Find where the given text appears and provide that cell's center as (X, Y) coordinate. 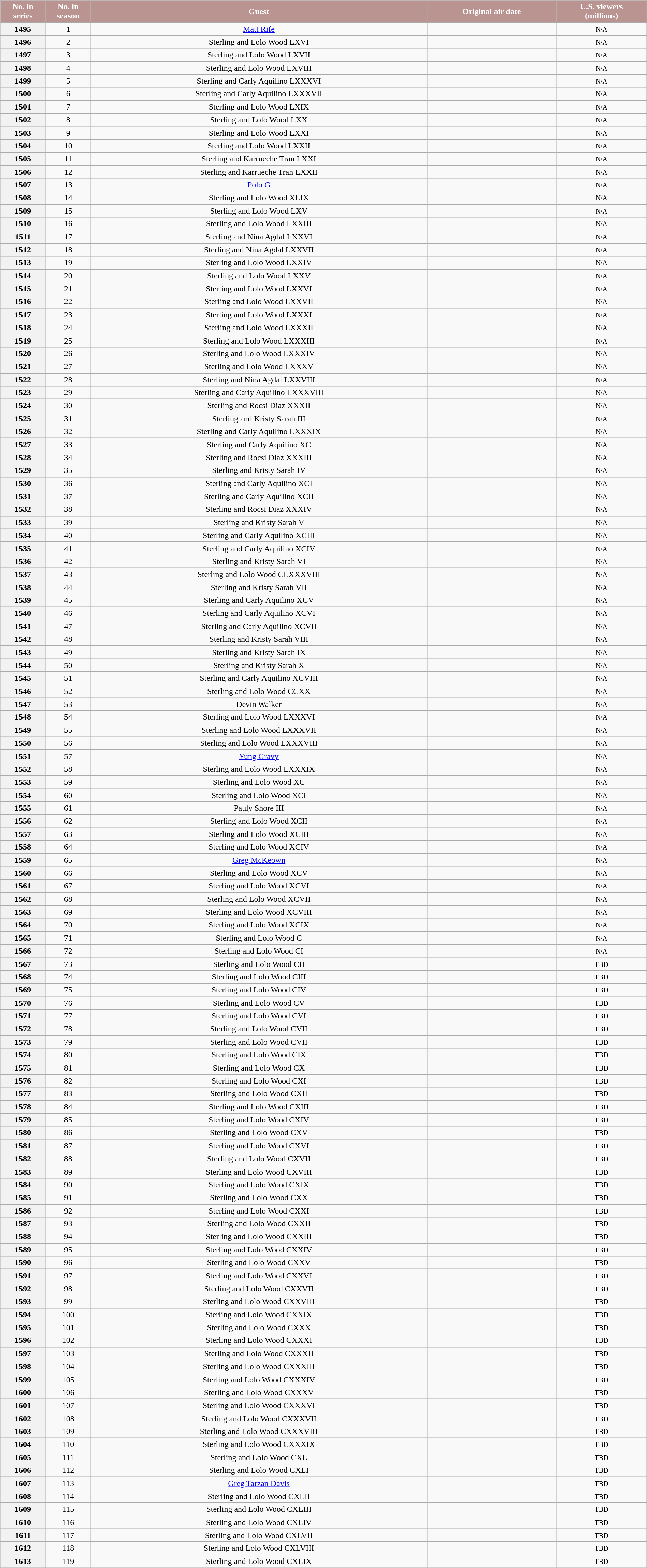
67 (68, 886)
1522 (23, 380)
1499 (23, 81)
6 (68, 94)
Sterling and Lolo Wood CXXXIV (259, 1379)
1588 (23, 1237)
14 (68, 198)
20 (68, 276)
Sterling and Carly Aquilino XC (259, 445)
Sterling and Kristy Sarah VIII (259, 639)
Sterling and Lolo Wood CXLIX (259, 1561)
Sterling and Lolo Wood CXXIV (259, 1250)
1498 (23, 68)
55 (68, 730)
Sterling and Lolo Wood CXXXIX (259, 1444)
Yung Gravy (259, 756)
Sterling and Lolo Wood LXV (259, 211)
Greg Tarzan Davis (259, 1483)
66 (68, 873)
Polo G (259, 185)
1555 (23, 808)
116 (68, 1522)
69 (68, 912)
Sterling and Lolo Wood LXXIV (259, 263)
Sterling and Lolo Wood CXIX (259, 1185)
1584 (23, 1185)
82 (68, 1081)
1508 (23, 198)
91 (68, 1197)
96 (68, 1263)
68 (68, 899)
15 (68, 211)
1505 (23, 159)
22 (68, 302)
No. inseries (23, 12)
Sterling and Lolo Wood CXL (259, 1457)
Sterling and Lolo Wood CXXXII (259, 1353)
49 (68, 652)
Sterling and Lolo Wood LXVIII (259, 68)
119 (68, 1561)
Guest (259, 12)
1564 (23, 925)
54 (68, 717)
86 (68, 1133)
1606 (23, 1470)
58 (68, 769)
Sterling and Lolo Wood CXXVI (259, 1276)
Sterling and Lolo Wood XCII (259, 821)
Sterling and Lolo Wood CXXII (259, 1224)
53 (68, 704)
1538 (23, 587)
Sterling and Rocsi Diaz XXXIII (259, 458)
79 (68, 1042)
Sterling and Lolo Wood CIX (259, 1055)
1535 (23, 548)
34 (68, 458)
45 (68, 600)
1541 (23, 626)
97 (68, 1276)
1519 (23, 340)
Sterling and Lolo Wood LXXXVII (259, 730)
113 (68, 1483)
Sterling and Lolo Wood XCVI (259, 886)
35 (68, 470)
1560 (23, 873)
73 (68, 964)
1603 (23, 1432)
Sterling and Lolo Wood LXVI (259, 42)
Sterling and Lolo Wood LXXII (259, 146)
1583 (23, 1172)
1602 (23, 1418)
1592 (23, 1289)
63 (68, 834)
1524 (23, 406)
Sterling and Kristy Sarah III (259, 419)
Sterling and Karrueche Tran LXXII (259, 172)
84 (68, 1107)
Sterling and Nina Agdal LXXVII (259, 250)
1516 (23, 302)
78 (68, 1029)
Sterling and Lolo Wood XCV (259, 873)
31 (68, 419)
25 (68, 340)
1517 (23, 315)
1497 (23, 55)
Sterling and Kristy Sarah X (259, 665)
56 (68, 743)
Sterling and Carly Aquilino XCVII (259, 626)
Sterling and Lolo Wood LXXVI (259, 289)
1536 (23, 561)
Sterling and Lolo Wood CV (259, 1003)
1504 (23, 146)
4 (68, 68)
1506 (23, 172)
1552 (23, 769)
1579 (23, 1120)
1587 (23, 1224)
Sterling and Lolo Wood C (259, 938)
Sterling and Lolo Wood XCVIII (259, 912)
1511 (23, 237)
1513 (23, 263)
Sterling and Lolo Wood CIV (259, 990)
18 (68, 250)
1534 (23, 535)
Sterling and Carly Aquilino XCIII (259, 535)
Sterling and Rocsi Diaz XXXIV (259, 509)
1567 (23, 964)
38 (68, 509)
Matt Rife (259, 29)
101 (68, 1327)
29 (68, 393)
12 (68, 172)
51 (68, 678)
89 (68, 1172)
1510 (23, 224)
21 (68, 289)
30 (68, 406)
92 (68, 1211)
Sterling and Lolo Wood CXLIV (259, 1522)
Sterling and Lolo Wood CXIV (259, 1120)
1557 (23, 834)
1548 (23, 717)
Sterling and Carly Aquilino XCI (259, 483)
Sterling and Lolo Wood CXVII (259, 1159)
108 (68, 1418)
1570 (23, 1003)
1569 (23, 990)
Sterling and Lolo Wood XC (259, 782)
Sterling and Kristy Sarah VII (259, 587)
Sterling and Lolo Wood LXXXVIII (259, 743)
10 (68, 146)
1521 (23, 366)
Sterling and Carly Aquilino XCII (259, 496)
1589 (23, 1250)
1608 (23, 1496)
1514 (23, 276)
1593 (23, 1302)
1507 (23, 185)
1586 (23, 1211)
1607 (23, 1483)
Sterling and Carly Aquilino LXXXIX (259, 432)
Original air date (491, 12)
Sterling and Lolo Wood XCIX (259, 925)
1503 (23, 133)
1528 (23, 458)
Sterling and Karrueche Tran LXXI (259, 159)
Sterling and Lolo Wood CXXVII (259, 1289)
17 (68, 237)
Sterling and Lolo Wood CXVI (259, 1146)
95 (68, 1250)
83 (68, 1094)
37 (68, 496)
1612 (23, 1548)
Sterling and Lolo Wood CXV (259, 1133)
1512 (23, 250)
1585 (23, 1197)
1594 (23, 1315)
1527 (23, 445)
Sterling and Lolo Wood CII (259, 964)
1 (68, 29)
81 (68, 1068)
1568 (23, 977)
42 (68, 561)
Sterling and Kristy Sarah IV (259, 470)
Sterling and Lolo Wood CLXXXVIII (259, 574)
1582 (23, 1159)
11 (68, 159)
94 (68, 1237)
1540 (23, 613)
Sterling and Lolo Wood CXXXVIII (259, 1432)
71 (68, 938)
102 (68, 1340)
1545 (23, 678)
1537 (23, 574)
87 (68, 1146)
46 (68, 613)
Sterling and Carly Aquilino LXXXVII (259, 94)
1596 (23, 1340)
62 (68, 821)
52 (68, 691)
1530 (23, 483)
1501 (23, 107)
Sterling and Lolo Wood CXII (259, 1094)
103 (68, 1353)
1604 (23, 1444)
1495 (23, 29)
1544 (23, 665)
1559 (23, 860)
1572 (23, 1029)
41 (68, 548)
Sterling and Lolo Wood CXLII (259, 1496)
Sterling and Lolo Wood CXLVII (259, 1535)
59 (68, 782)
24 (68, 328)
47 (68, 626)
44 (68, 587)
Sterling and Lolo Wood CXXI (259, 1211)
Sterling and Lolo Wood CXXXV (259, 1392)
1590 (23, 1263)
112 (68, 1470)
Sterling and Lolo Wood LXXXVI (259, 717)
Sterling and Lolo Wood CXXXVII (259, 1418)
1595 (23, 1327)
Sterling and Carly Aquilino XCVI (259, 613)
Devin Walker (259, 704)
85 (68, 1120)
Sterling and Lolo Wood CXXX (259, 1327)
57 (68, 756)
1543 (23, 652)
90 (68, 1185)
3 (68, 55)
36 (68, 483)
Sterling and Lolo Wood CXXVIII (259, 1302)
Sterling and Lolo Wood CXXXI (259, 1340)
1526 (23, 432)
114 (68, 1496)
Sterling and Lolo Wood CXXXVI (259, 1405)
74 (68, 977)
1558 (23, 847)
1549 (23, 730)
1523 (23, 393)
1597 (23, 1353)
Sterling and Lolo Wood LXXXII (259, 328)
16 (68, 224)
1591 (23, 1276)
Sterling and Lolo Wood LXXXIV (259, 353)
Sterling and Lolo Wood LXXV (259, 276)
Sterling and Lolo Wood CXXIX (259, 1315)
1578 (23, 1107)
50 (68, 665)
1601 (23, 1405)
Sterling and Lolo Wood XCIV (259, 847)
107 (68, 1405)
Sterling and Kristy Sarah IX (259, 652)
Sterling and Lolo Wood CXVIII (259, 1172)
1553 (23, 782)
Sterling and Lolo Wood XCVII (259, 899)
Sterling and Lolo Wood LXVII (259, 55)
1599 (23, 1379)
1529 (23, 470)
1566 (23, 951)
No. inseason (68, 12)
75 (68, 990)
1574 (23, 1055)
105 (68, 1379)
28 (68, 380)
Sterling and Lolo Wood LXXXV (259, 366)
1565 (23, 938)
Sterling and Lolo Wood LXXIII (259, 224)
Sterling and Kristy Sarah VI (259, 561)
Sterling and Lolo Wood XCI (259, 795)
1542 (23, 639)
Sterling and Lolo Wood XLIX (259, 198)
Sterling and Carly Aquilino LXXXVI (259, 81)
33 (68, 445)
27 (68, 366)
1613 (23, 1561)
Sterling and Kristy Sarah V (259, 522)
1571 (23, 1016)
1509 (23, 211)
1518 (23, 328)
48 (68, 639)
2 (68, 42)
Sterling and Lolo Wood LXX (259, 120)
1611 (23, 1535)
115 (68, 1509)
Sterling and Lolo Wood LXXXI (259, 315)
110 (68, 1444)
43 (68, 574)
1547 (23, 704)
Sterling and Lolo Wood LXXI (259, 133)
1563 (23, 912)
100 (68, 1315)
104 (68, 1366)
1515 (23, 289)
Sterling and Nina Agdal LXXVI (259, 237)
1598 (23, 1366)
Sterling and Nina Agdal LXXVIII (259, 380)
Pauly Shore III (259, 808)
1546 (23, 691)
Sterling and Lolo Wood CXIII (259, 1107)
Sterling and Lolo Wood XCIII (259, 834)
Sterling and Carly Aquilino LXXXVIII (259, 393)
Sterling and Lolo Wood CXLVIII (259, 1548)
Sterling and Carly Aquilino XCVIII (259, 678)
1556 (23, 821)
1525 (23, 419)
1577 (23, 1094)
1580 (23, 1133)
1496 (23, 42)
106 (68, 1392)
23 (68, 315)
26 (68, 353)
93 (68, 1224)
1610 (23, 1522)
76 (68, 1003)
Sterling and Rocsi Diaz XXXII (259, 406)
61 (68, 808)
Sterling and Lolo Wood CXLI (259, 1470)
1532 (23, 509)
1609 (23, 1509)
Greg McKeown (259, 860)
Sterling and Lolo Wood LXXXIX (259, 769)
1575 (23, 1068)
Sterling and Lolo Wood CVI (259, 1016)
1533 (23, 522)
Sterling and Lolo Wood CXXXIII (259, 1366)
1562 (23, 899)
40 (68, 535)
Sterling and Lolo Wood LXXXIII (259, 340)
Sterling and Lolo Wood CI (259, 951)
Sterling and Lolo Wood LXIX (259, 107)
99 (68, 1302)
1554 (23, 795)
111 (68, 1457)
Sterling and Lolo Wood CX (259, 1068)
64 (68, 847)
Sterling and Lolo Wood CIII (259, 977)
1531 (23, 496)
9 (68, 133)
Sterling and Lolo Wood CXXIII (259, 1237)
60 (68, 795)
72 (68, 951)
1573 (23, 1042)
Sterling and Lolo Wood CCXX (259, 691)
7 (68, 107)
Sterling and Carly Aquilino XCV (259, 600)
39 (68, 522)
8 (68, 120)
Sterling and Lolo Wood CXX (259, 1197)
5 (68, 81)
1520 (23, 353)
1502 (23, 120)
Sterling and Lolo Wood LXXVII (259, 302)
1576 (23, 1081)
Sterling and Carly Aquilino XCIV (259, 548)
Sterling and Lolo Wood CXLIII (259, 1509)
65 (68, 860)
1581 (23, 1146)
1605 (23, 1457)
19 (68, 263)
Sterling and Lolo Wood CXXV (259, 1263)
98 (68, 1289)
1550 (23, 743)
1539 (23, 600)
117 (68, 1535)
118 (68, 1548)
1561 (23, 886)
80 (68, 1055)
70 (68, 925)
77 (68, 1016)
32 (68, 432)
U.S. viewers(millions) (601, 12)
88 (68, 1159)
13 (68, 185)
1500 (23, 94)
109 (68, 1432)
1551 (23, 756)
1600 (23, 1392)
Sterling and Lolo Wood CXI (259, 1081)
